Extract the [X, Y] coordinate from the center of the cell holding the provided text.  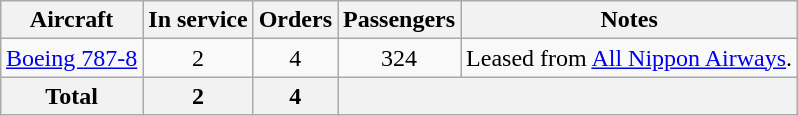
Aircraft [71, 20]
Passengers [400, 20]
Orders [295, 20]
Notes [630, 20]
Leased from All Nippon Airways. [630, 58]
324 [400, 58]
Total [71, 96]
Boeing 787-8 [71, 58]
In service [198, 20]
